Scan for the cell matching the given text and deliver its [X, Y] coordinate at center. 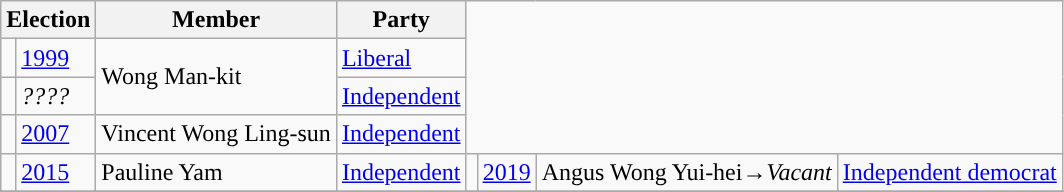
Angus Wong Yui-hei→Vacant [686, 172]
Vincent Wong Ling-sun [216, 134]
Pauline Yam [216, 172]
2019 [506, 172]
Member [216, 20]
Party [401, 20]
Wong Man-kit [216, 77]
2007 [56, 134]
2015 [56, 172]
???? [56, 96]
Election [48, 20]
1999 [56, 58]
Independent democrat [950, 172]
Liberal [401, 58]
